From the cell containing the given text, extract its center point as [X, Y] coordinate. 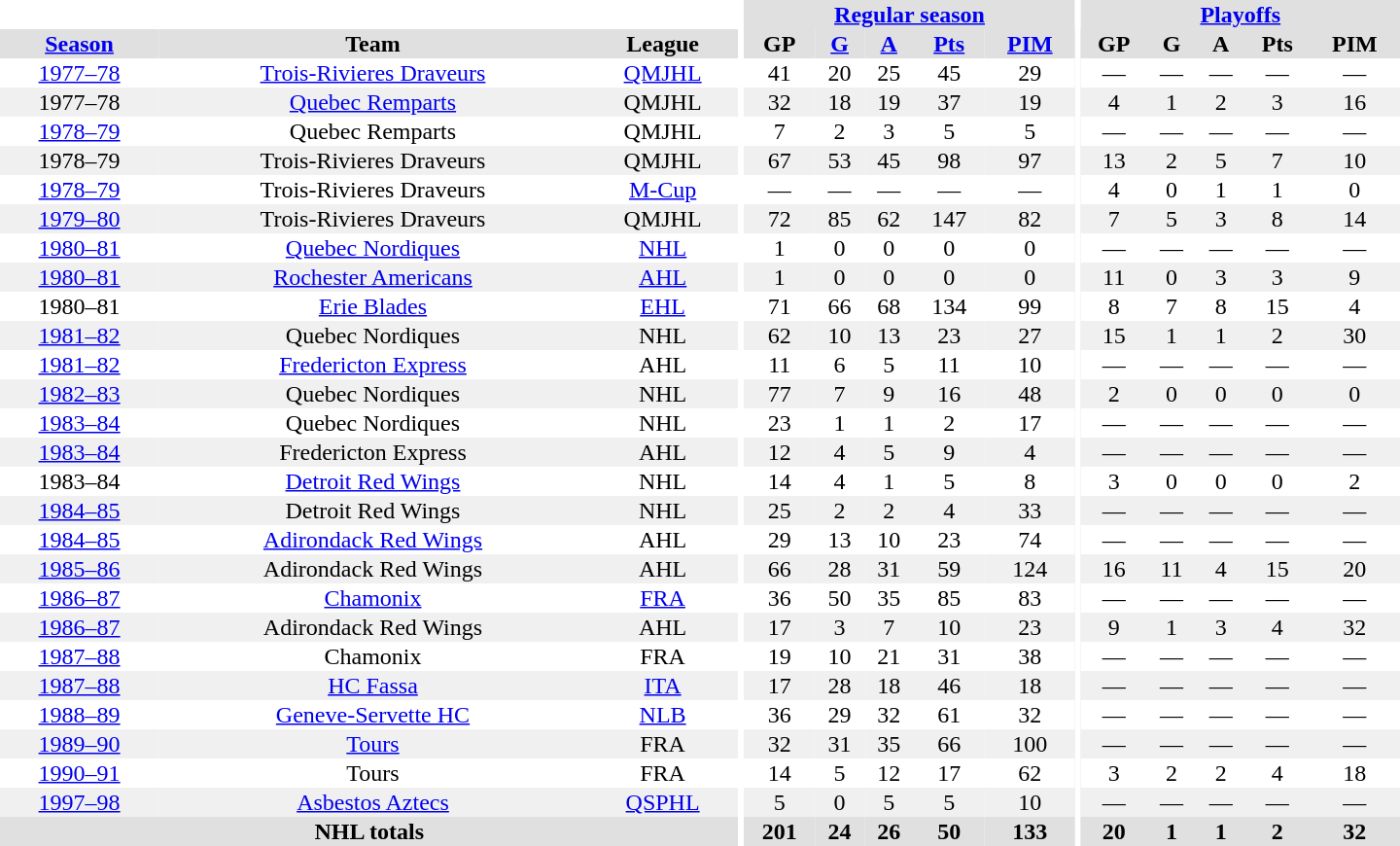
Geneve-Servette HC [372, 715]
38 [1031, 656]
201 [780, 831]
1990–91 [80, 773]
QSPHL [663, 802]
59 [949, 569]
ITA [663, 686]
Team [372, 44]
82 [1031, 219]
League [663, 44]
Playoffs [1241, 15]
133 [1031, 831]
33 [1031, 511]
74 [1031, 540]
24 [840, 831]
67 [780, 160]
97 [1031, 160]
EHL [663, 306]
Rochester Americans [372, 277]
Asbestos Aztecs [372, 802]
83 [1031, 598]
27 [1031, 335]
41 [780, 73]
Erie Blades [372, 306]
1982–83 [80, 394]
61 [949, 715]
1985–86 [80, 569]
NHL totals [369, 831]
124 [1031, 569]
68 [889, 306]
26 [889, 831]
37 [949, 102]
21 [889, 656]
30 [1355, 335]
98 [949, 160]
1989–90 [80, 744]
99 [1031, 306]
1997–98 [80, 802]
77 [780, 394]
1988–89 [80, 715]
72 [780, 219]
71 [780, 306]
134 [949, 306]
Regular season [910, 15]
46 [949, 686]
Season [80, 44]
1979–80 [80, 219]
53 [840, 160]
NLB [663, 715]
M-Cup [663, 190]
100 [1031, 744]
6 [840, 365]
48 [1031, 394]
HC Fassa [372, 686]
147 [949, 219]
